Provide the [X, Y] coordinate of the cell's center where the given text is located.  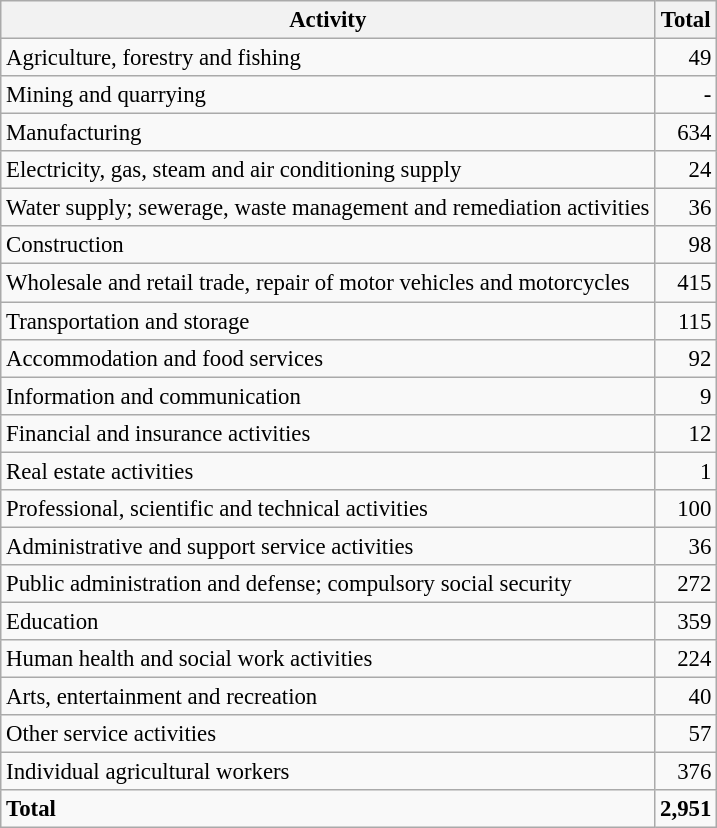
12 [686, 433]
49 [686, 58]
224 [686, 659]
Mining and quarrying [328, 95]
Construction [328, 245]
Other service activities [328, 734]
Wholesale and retail trade, repair of motor vehicles and motorcycles [328, 283]
Individual agricultural workers [328, 772]
24 [686, 170]
Water supply; sewerage, waste management and remediation activities [328, 208]
Accommodation and food services [328, 358]
Administrative and support service activities [328, 546]
- [686, 95]
1 [686, 471]
57 [686, 734]
634 [686, 133]
Real estate activities [328, 471]
Agriculture, forestry and fishing [328, 58]
2,951 [686, 809]
100 [686, 509]
376 [686, 772]
Electricity, gas, steam and air conditioning supply [328, 170]
9 [686, 396]
Public administration and defense; compulsory social security [328, 584]
359 [686, 621]
115 [686, 321]
Education [328, 621]
40 [686, 697]
Transportation and storage [328, 321]
98 [686, 245]
Professional, scientific and technical activities [328, 509]
Manufacturing [328, 133]
Information and communication [328, 396]
Activity [328, 20]
415 [686, 283]
Arts, entertainment and recreation [328, 697]
272 [686, 584]
Human health and social work activities [328, 659]
92 [686, 358]
Financial and insurance activities [328, 433]
